For the text-containing cell, return its midpoint in (x, y) coordinate format. 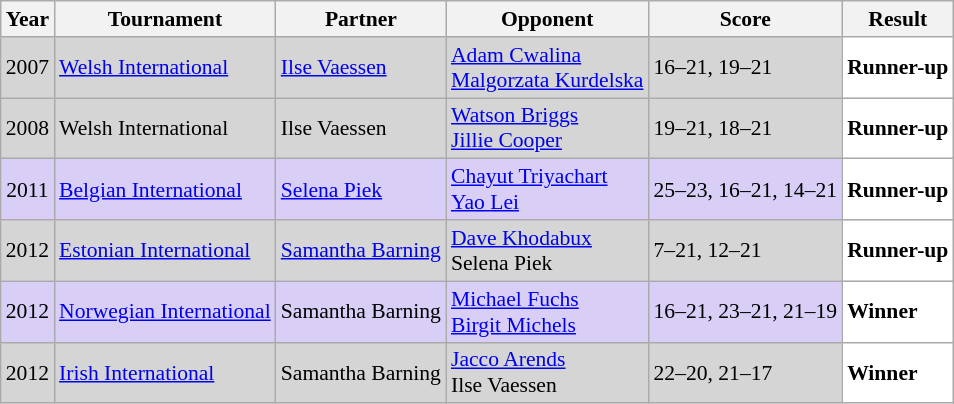
Jacco Arends Ilse Vaessen (548, 372)
2008 (28, 128)
Partner (361, 19)
Score (745, 19)
Result (898, 19)
Michael Fuchs Birgit Michels (548, 312)
7–21, 12–21 (745, 250)
Watson Briggs Jillie Cooper (548, 128)
Adam Cwalina Malgorzata Kurdelska (548, 68)
2011 (28, 190)
Opponent (548, 19)
19–21, 18–21 (745, 128)
2007 (28, 68)
Irish International (165, 372)
Year (28, 19)
Tournament (165, 19)
Selena Piek (361, 190)
22–20, 21–17 (745, 372)
16–21, 23–21, 21–19 (745, 312)
Estonian International (165, 250)
Chayut Triyachart Yao Lei (548, 190)
Belgian International (165, 190)
Dave Khodabux Selena Piek (548, 250)
16–21, 19–21 (745, 68)
25–23, 16–21, 14–21 (745, 190)
Norwegian International (165, 312)
